From the cell containing the given text, extract its center point as (X, Y) coordinate. 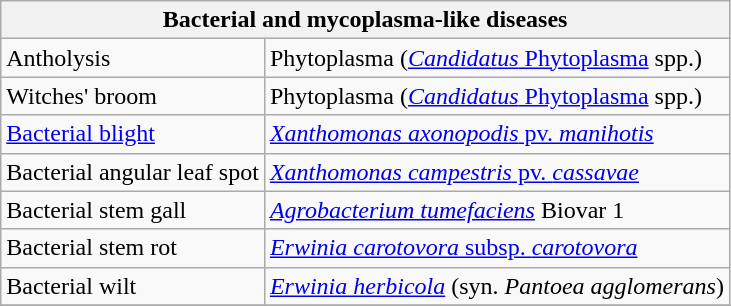
Bacterial stem gall (133, 210)
Erwinia carotovora subsp. carotovora (496, 248)
Bacterial blight (133, 134)
Xanthomonas axonopodis pv. manihotis (496, 134)
Agrobacterium tumefaciens Biovar 1 (496, 210)
Antholysis (133, 58)
Erwinia herbicola (syn. Pantoea agglomerans) (496, 286)
Witches' broom (133, 96)
Bacterial angular leaf spot (133, 172)
Bacterial stem rot (133, 248)
Bacterial and mycoplasma-like diseases (366, 20)
Bacterial wilt (133, 286)
Xanthomonas campestris pv. cassavae (496, 172)
